Provide the (x, y) coordinate of the cell's center where the given text is located.  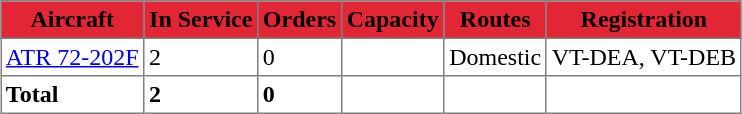
In Service (201, 20)
Orders (300, 20)
Domestic (495, 57)
Aircraft (72, 20)
ATR 72-202F (72, 57)
Capacity (392, 20)
VT-DEA, VT-DEB (644, 57)
Total (72, 95)
Registration (644, 20)
Routes (495, 20)
